Return [X, Y] of the center of cell containing provided text 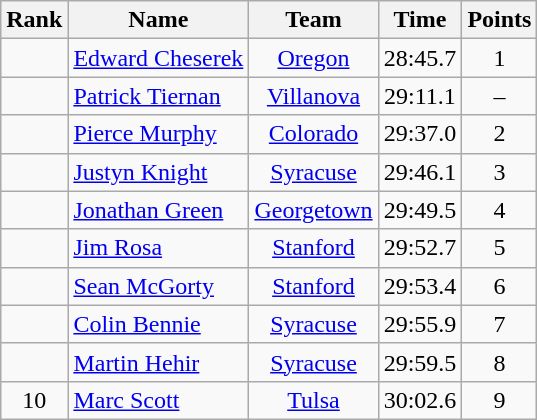
Justyn Knight [158, 172]
29:53.4 [420, 286]
10 [34, 400]
29:37.0 [420, 134]
3 [500, 172]
Jim Rosa [158, 248]
9 [500, 400]
5 [500, 248]
Georgetown [314, 210]
4 [500, 210]
8 [500, 362]
Martin Hehir [158, 362]
2 [500, 134]
29:11.1 [420, 96]
7 [500, 324]
29:52.7 [420, 248]
Rank [34, 20]
Pierce Murphy [158, 134]
29:49.5 [420, 210]
Name [158, 20]
29:46.1 [420, 172]
Jonathan Green [158, 210]
1 [500, 58]
6 [500, 286]
Patrick Tiernan [158, 96]
29:59.5 [420, 362]
Points [500, 20]
Villanova [314, 96]
Colorado [314, 134]
Tulsa [314, 400]
Oregon [314, 58]
Colin Bennie [158, 324]
Edward Cheserek [158, 58]
29:55.9 [420, 324]
Marc Scott [158, 400]
30:02.6 [420, 400]
Sean McGorty [158, 286]
– [500, 96]
Time [420, 20]
28:45.7 [420, 58]
Team [314, 20]
